Extract the [X, Y] coordinate from the center of the cell holding the provided text.  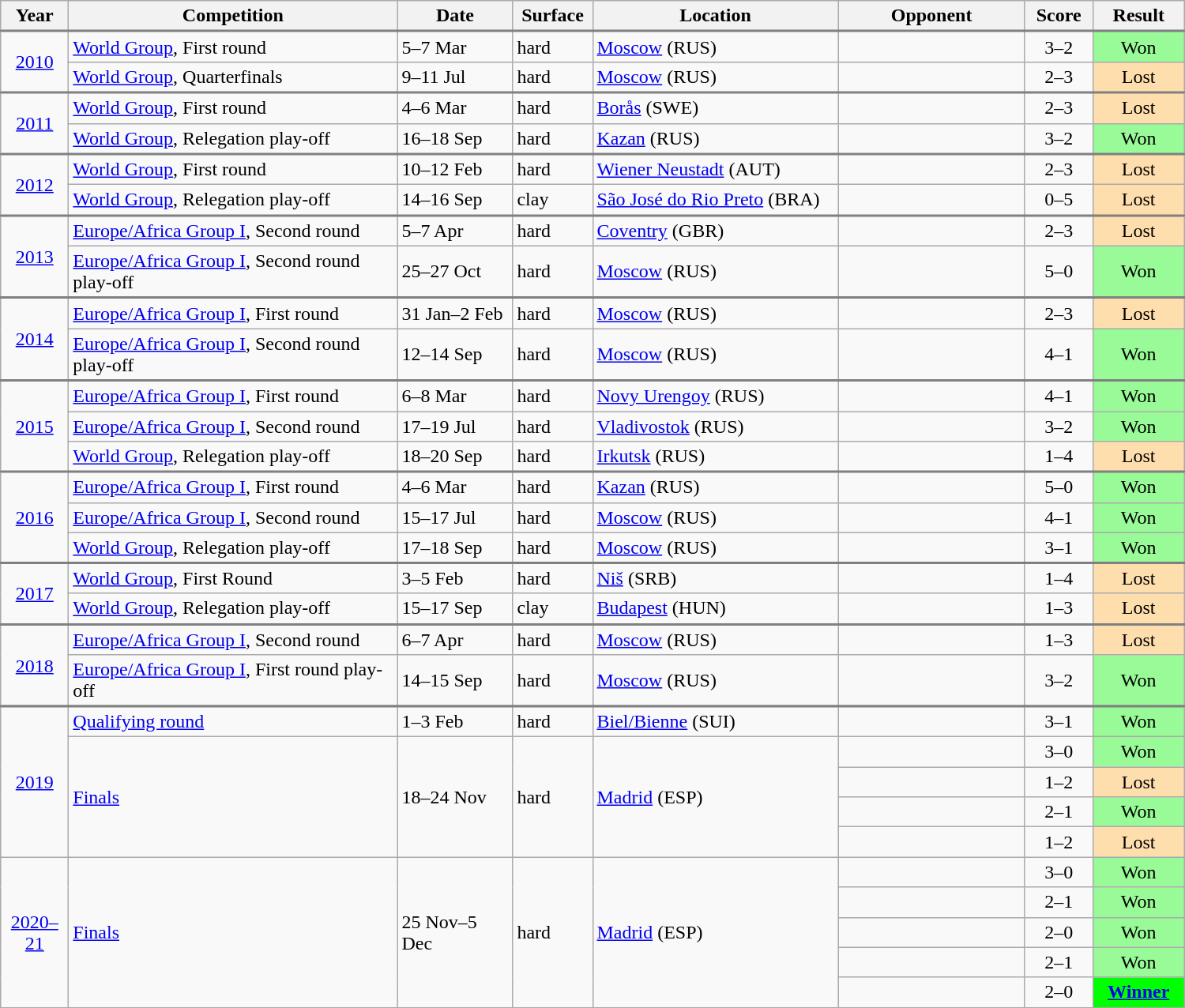
2017 [35, 593]
Opponent [931, 16]
Wiener Neustadt (AUT) [716, 169]
15–17 Sep [455, 608]
World Group, First Round [233, 578]
2014 [35, 340]
3–5 Feb [455, 578]
16–18 Sep [455, 139]
14–16 Sep [455, 201]
Europe/Africa Group I, First round play-off [233, 681]
10–12 Feb [455, 169]
Winner [1138, 992]
Qualifying round [233, 722]
12–14 Sep [455, 355]
Borås (SWE) [716, 107]
5–7 Mar [455, 47]
Budapest (HUN) [716, 608]
Biel/Bienne (SUI) [716, 722]
15–17 Jul [455, 517]
Location [716, 16]
2013 [35, 256]
17–19 Jul [455, 426]
5–7 Apr [455, 231]
Year [35, 16]
Result [1138, 16]
Coventry (GBR) [716, 231]
Score [1059, 16]
17–18 Sep [455, 547]
6–7 Apr [455, 640]
2018 [35, 665]
2010 [35, 62]
World Group, Quarterfinals [233, 77]
2020–21 [35, 932]
14–15 Sep [455, 681]
Date [455, 16]
25–27 Oct [455, 272]
Surface [553, 16]
0–5 [1059, 201]
1–3 Feb [455, 722]
25 Nov–5 Dec [455, 932]
2019 [35, 782]
2012 [35, 185]
Competition [233, 16]
31 Jan–2 Feb [455, 313]
2016 [35, 517]
18–20 Sep [455, 457]
2011 [35, 123]
Vladivostok (RUS) [716, 426]
6–8 Mar [455, 397]
Irkutsk (RUS) [716, 457]
9–11 Jul [455, 77]
São José do Rio Preto (BRA) [716, 201]
Novy Urengoy (RUS) [716, 397]
18–24 Nov [455, 797]
Niš (SRB) [716, 578]
2015 [35, 427]
